Capture the cell that displays the provided text and extract its (X, Y) central coordinate. 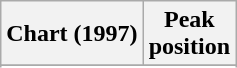
Chart (1997) (72, 34)
Peak position (189, 34)
